Identify which cell holds the provided text, then report its [X, Y] central coordinate. 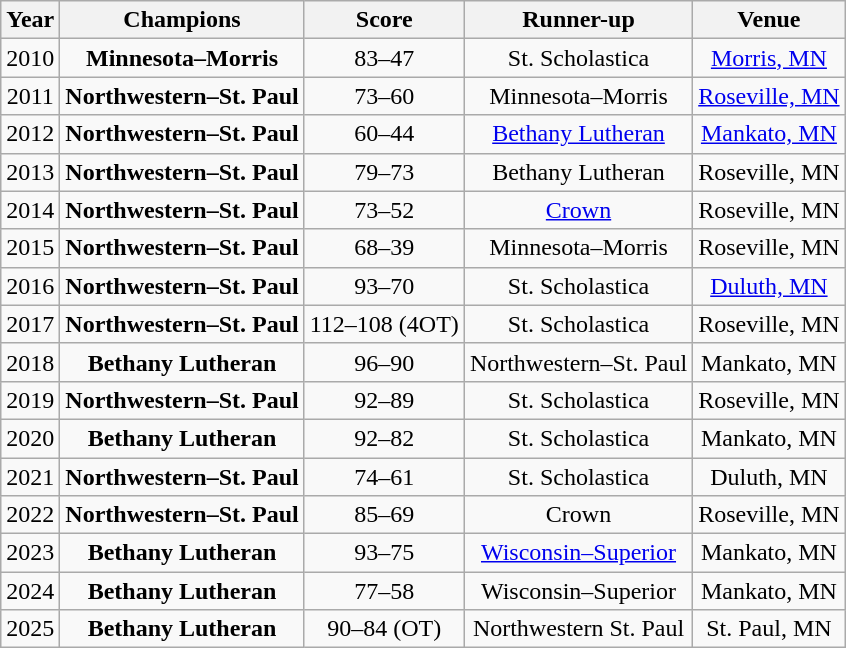
2015 [30, 248]
Venue [769, 20]
68–39 [384, 248]
2016 [30, 286]
2021 [30, 477]
92–82 [384, 438]
Northwestern St. Paul [578, 629]
60–44 [384, 134]
93–70 [384, 286]
2010 [30, 58]
2020 [30, 438]
77–58 [384, 591]
2025 [30, 629]
Score [384, 20]
93–75 [384, 553]
Morris, MN [769, 58]
Champions [182, 20]
2024 [30, 591]
74–61 [384, 477]
2023 [30, 553]
83–47 [384, 58]
2012 [30, 134]
2018 [30, 362]
85–69 [384, 515]
2011 [30, 96]
2017 [30, 324]
73–52 [384, 210]
Runner-up [578, 20]
Year [30, 20]
96–90 [384, 362]
79–73 [384, 172]
2013 [30, 172]
90–84 (OT) [384, 629]
112–108 (4OT) [384, 324]
73–60 [384, 96]
2022 [30, 515]
2019 [30, 400]
2014 [30, 210]
St. Paul, MN [769, 629]
92–89 [384, 400]
